Identify which cell holds the provided text, then report its [X, Y] central coordinate. 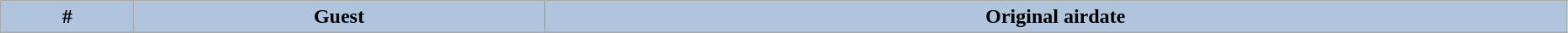
Guest [339, 17]
# [67, 17]
Original airdate [1055, 17]
